Provide the (x, y) coordinate of the cell's center where the given text is located.  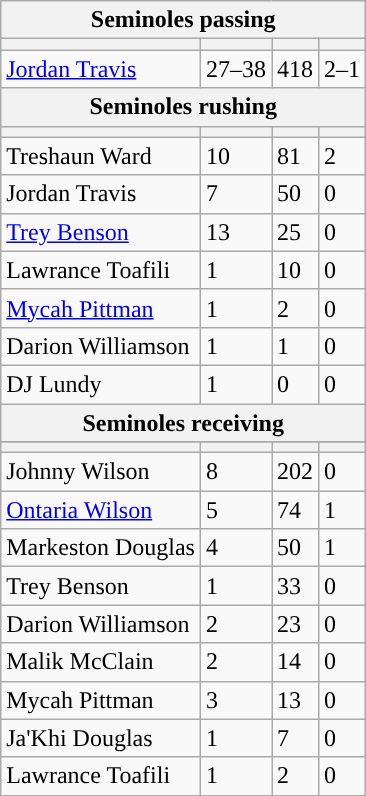
23 (296, 624)
27–38 (236, 69)
5 (236, 510)
4 (236, 548)
3 (236, 700)
74 (296, 510)
2–1 (342, 69)
202 (296, 472)
Treshaun Ward (101, 156)
DJ Lundy (101, 384)
Markeston Douglas (101, 548)
Ja'Khi Douglas (101, 738)
418 (296, 69)
Ontaria Wilson (101, 510)
33 (296, 586)
Johnny Wilson (101, 472)
Seminoles receiving (184, 423)
25 (296, 232)
81 (296, 156)
8 (236, 472)
Malik McClain (101, 662)
Seminoles rushing (184, 107)
14 (296, 662)
Seminoles passing (184, 20)
